Locate the cell with the specified text and output its (X, Y) center coordinate. 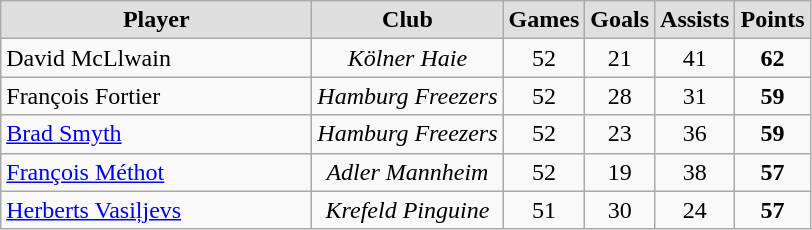
Brad Smyth (156, 134)
Points (772, 20)
31 (695, 96)
30 (620, 210)
Kölner Haie (408, 58)
Herberts Vasiļjevs (156, 210)
Assists (695, 20)
19 (620, 172)
36 (695, 134)
21 (620, 58)
Games (544, 20)
Player (156, 20)
28 (620, 96)
62 (772, 58)
Club (408, 20)
41 (695, 58)
Krefeld Pinguine (408, 210)
Adler Mannheim (408, 172)
38 (695, 172)
Goals (620, 20)
51 (544, 210)
François Méthot (156, 172)
David McLlwain (156, 58)
François Fortier (156, 96)
24 (695, 210)
23 (620, 134)
